Capture the cell that displays the provided text and extract its (x, y) central coordinate. 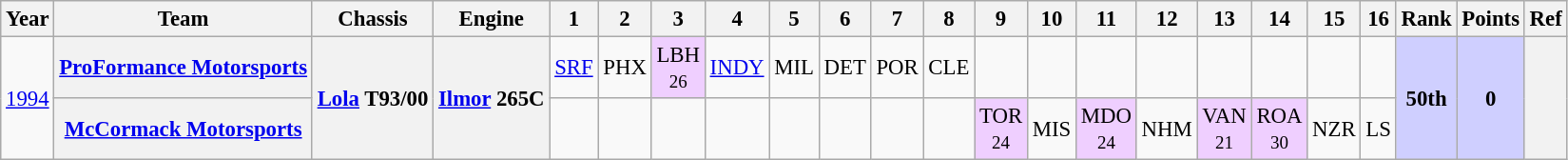
MDO24 (1107, 130)
NZR (1334, 130)
4 (737, 19)
Points (1491, 19)
POR (898, 69)
DET (844, 69)
CLE (949, 69)
9 (1001, 19)
McCormack Motorsports (183, 130)
Team (183, 19)
SRF (574, 69)
16 (1379, 19)
11 (1107, 19)
Engine (492, 19)
7 (898, 19)
Ilmor 265C (492, 99)
MIL (794, 69)
1994 (28, 99)
13 (1225, 19)
15 (1334, 19)
1 (574, 19)
0 (1491, 99)
Rank (1426, 19)
ROA30 (1280, 130)
Chassis (373, 19)
6 (844, 19)
Ref (1546, 19)
ProFormance Motorsports (183, 69)
5 (794, 19)
14 (1280, 19)
3 (678, 19)
NHM (1167, 130)
VAN21 (1225, 130)
LS (1379, 130)
50th (1426, 99)
MIS (1052, 130)
2 (625, 19)
LBH26 (678, 69)
10 (1052, 19)
12 (1167, 19)
PHX (625, 69)
Year (28, 19)
Lola T93/00 (373, 99)
8 (949, 19)
INDY (737, 69)
TOR24 (1001, 130)
